Extract the [X, Y] coordinate from the center of the cell holding the provided text.  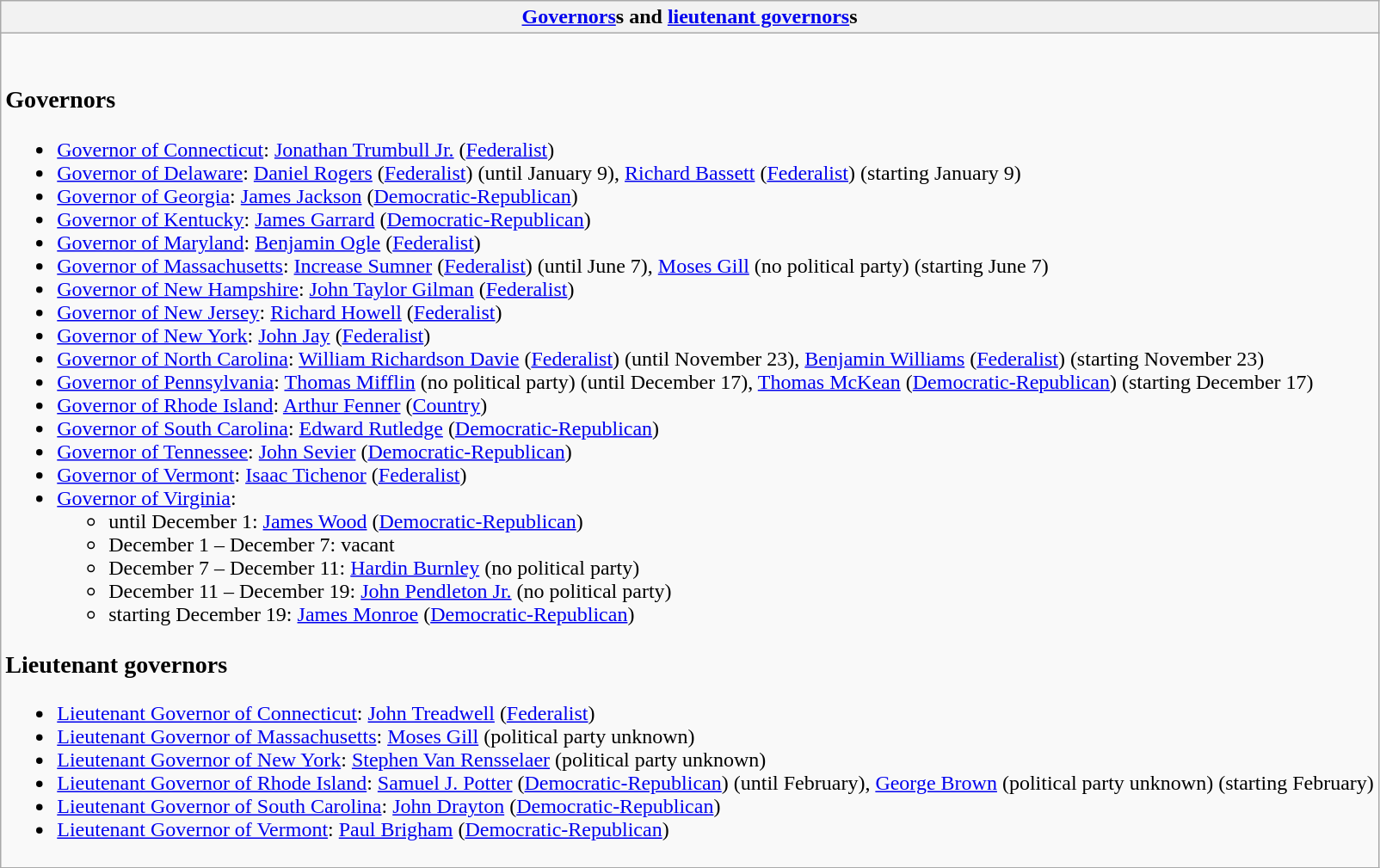
Governorss and lieutenant governorss [690, 17]
